For the text-containing cell, return its midpoint in [x, y] coordinate format. 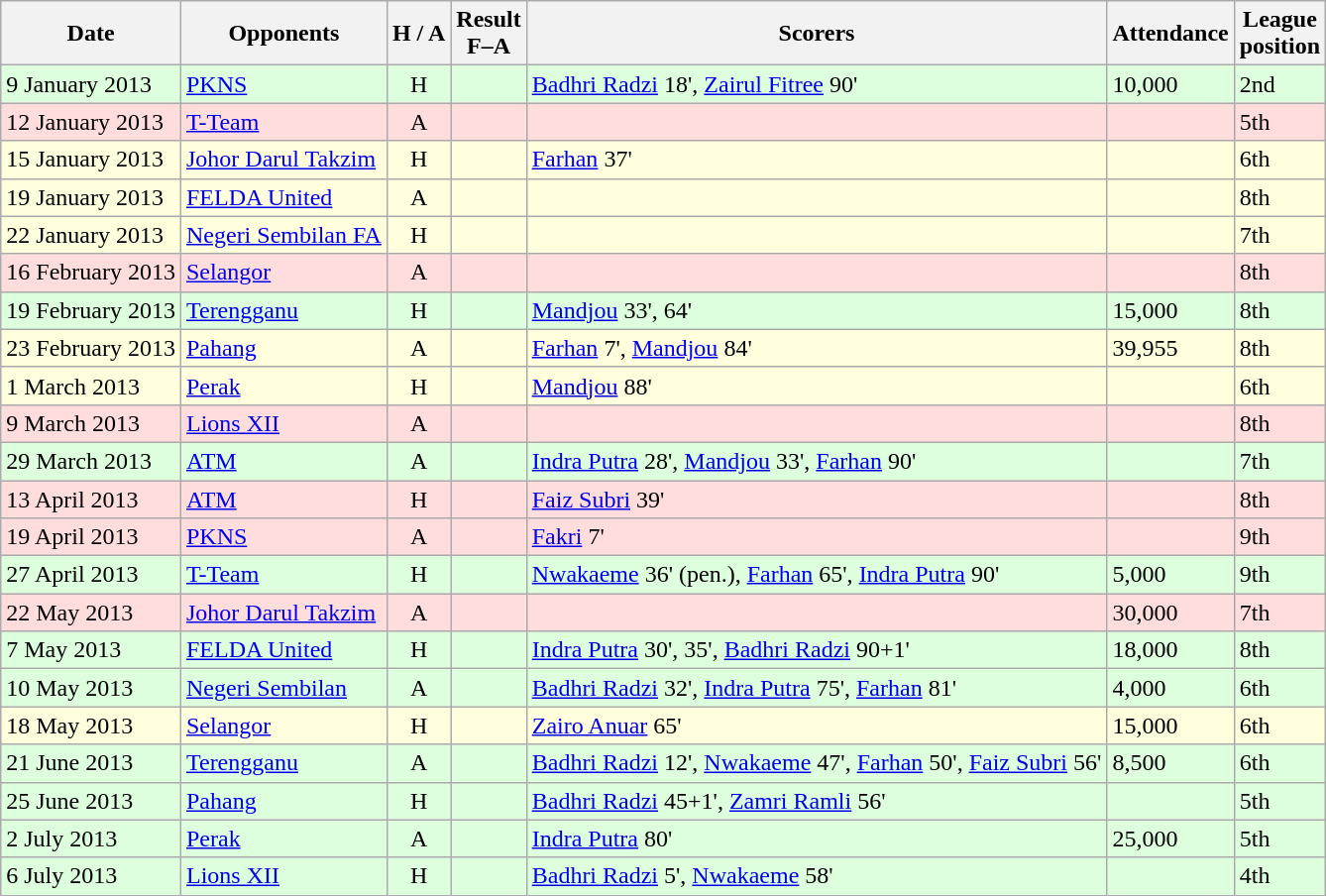
15 January 2013 [91, 160]
Mandjou 33', 64' [817, 310]
H / A [418, 34]
22 January 2013 [91, 235]
Negeri Sembilan FA [283, 235]
Badhri Radzi 5', Nwakaeme 58' [817, 876]
6 July 2013 [91, 876]
10 May 2013 [91, 688]
2nd [1279, 84]
Farhan 7', Mandjou 84' [817, 348]
ResultF–A [489, 34]
23 February 2013 [91, 348]
Nwakaeme 36' (pen.), Farhan 65', Indra Putra 90' [817, 575]
Scorers [817, 34]
13 April 2013 [91, 499]
18,000 [1170, 650]
22 May 2013 [91, 613]
16 February 2013 [91, 273]
Fakri 7' [817, 537]
9 January 2013 [91, 84]
4th [1279, 876]
7 May 2013 [91, 650]
10,000 [1170, 84]
9 March 2013 [91, 423]
Farhan 37' [817, 160]
Badhri Radzi 18', Zairul Fitree 90' [817, 84]
30,000 [1170, 613]
19 January 2013 [91, 197]
21 June 2013 [91, 763]
29 March 2013 [91, 461]
Date [91, 34]
19 February 2013 [91, 310]
12 January 2013 [91, 122]
25,000 [1170, 839]
18 May 2013 [91, 726]
Faiz Subri 39' [817, 499]
25 June 2013 [91, 801]
Indra Putra 30', 35', Badhri Radzi 90+1' [817, 650]
39,955 [1170, 348]
Indra Putra 80' [817, 839]
27 April 2013 [91, 575]
2 July 2013 [91, 839]
Badhri Radzi 12', Nwakaeme 47', Farhan 50', Faiz Subri 56' [817, 763]
Leagueposition [1279, 34]
Mandjou 88' [817, 386]
Indra Putra 28', Mandjou 33', Farhan 90' [817, 461]
1 March 2013 [91, 386]
19 April 2013 [91, 537]
Zairo Anuar 65' [817, 726]
Negeri Sembilan [283, 688]
Attendance [1170, 34]
Badhri Radzi 32', Indra Putra 75', Farhan 81' [817, 688]
Badhri Radzi 45+1', Zamri Ramli 56' [817, 801]
4,000 [1170, 688]
5,000 [1170, 575]
8,500 [1170, 763]
Opponents [283, 34]
